Find where the given text appears and provide that cell's center as [X, Y] coordinate. 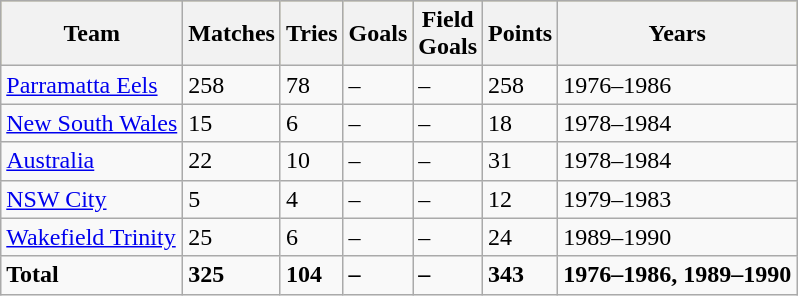
Points [520, 34]
Wakefield Trinity [92, 237]
Total [92, 275]
Goals [378, 34]
4 [312, 199]
New South Wales [92, 123]
Parramatta Eels [92, 85]
18 [520, 123]
1976–1986 [678, 85]
325 [232, 275]
104 [312, 275]
1976–1986, 1989–1990 [678, 275]
Tries [312, 34]
343 [520, 275]
1989–1990 [678, 237]
31 [520, 161]
12 [520, 199]
Matches [232, 34]
Years [678, 34]
NSW City [92, 199]
5 [232, 199]
24 [520, 237]
22 [232, 161]
FieldGoals [448, 34]
Australia [92, 161]
25 [232, 237]
1979–1983 [678, 199]
15 [232, 123]
78 [312, 85]
Team [92, 34]
10 [312, 161]
